Return the (X, Y) coordinate for the center point of the cell that contains the specified text.  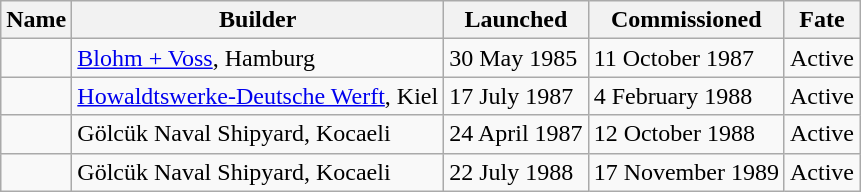
Howaldtswerke-Deutsche Werft, Kiel (258, 96)
11 October 1987 (686, 58)
17 July 1987 (516, 96)
Builder (258, 20)
4 February 1988 (686, 96)
Commissioned (686, 20)
17 November 1989 (686, 172)
30 May 1985 (516, 58)
Fate (822, 20)
24 April 1987 (516, 134)
22 July 1988 (516, 172)
Launched (516, 20)
Blohm + Voss, Hamburg (258, 58)
12 October 1988 (686, 134)
Name (36, 20)
